Capture the cell that displays the provided text and extract its (x, y) central coordinate. 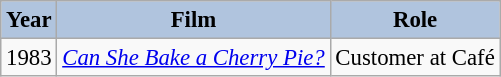
Film (194, 20)
1983 (29, 58)
Can She Bake a Cherry Pie? (194, 58)
Role (415, 20)
Year (29, 20)
Customer at Café (415, 58)
